Determine the (x, y) coordinate at the center of the cell enclosing the given text.  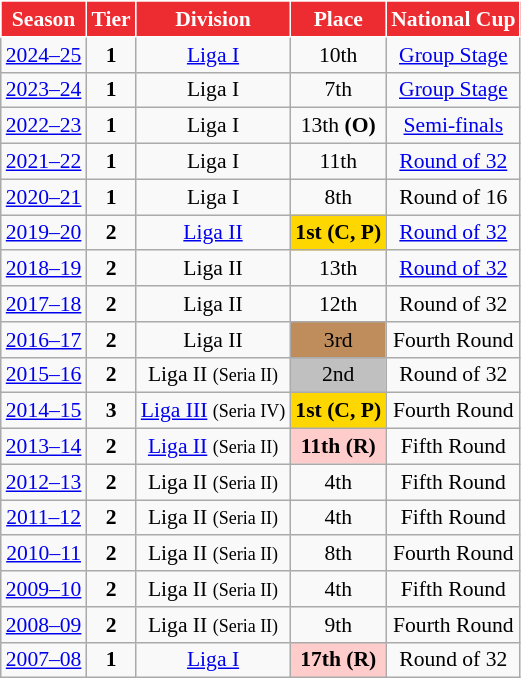
Liga III (Seria IV) (214, 411)
11th (338, 162)
2018–19 (44, 269)
2015–16 (44, 375)
2013–14 (44, 447)
2009–10 (44, 589)
Tier (110, 19)
11th (R) (338, 447)
National Cup (453, 19)
2008–09 (44, 625)
10th (338, 55)
2010–11 (44, 554)
12th (338, 304)
13th (O) (338, 126)
2019–20 (44, 233)
Semi-finals (453, 126)
2022–23 (44, 126)
2017–18 (44, 304)
2021–22 (44, 162)
3rd (338, 340)
17th (R) (338, 660)
2011–12 (44, 518)
2023–24 (44, 90)
Division (214, 19)
Round of 16 (453, 197)
2024–25 (44, 55)
13th (338, 269)
2012–13 (44, 482)
9th (338, 625)
2016–17 (44, 340)
Place (338, 19)
Season (44, 19)
3 (110, 411)
2nd (338, 375)
2014–15 (44, 411)
2007–08 (44, 660)
2020–21 (44, 197)
7th (338, 90)
